Determine the [X, Y] coordinate at the center of the cell enclosing the given text.  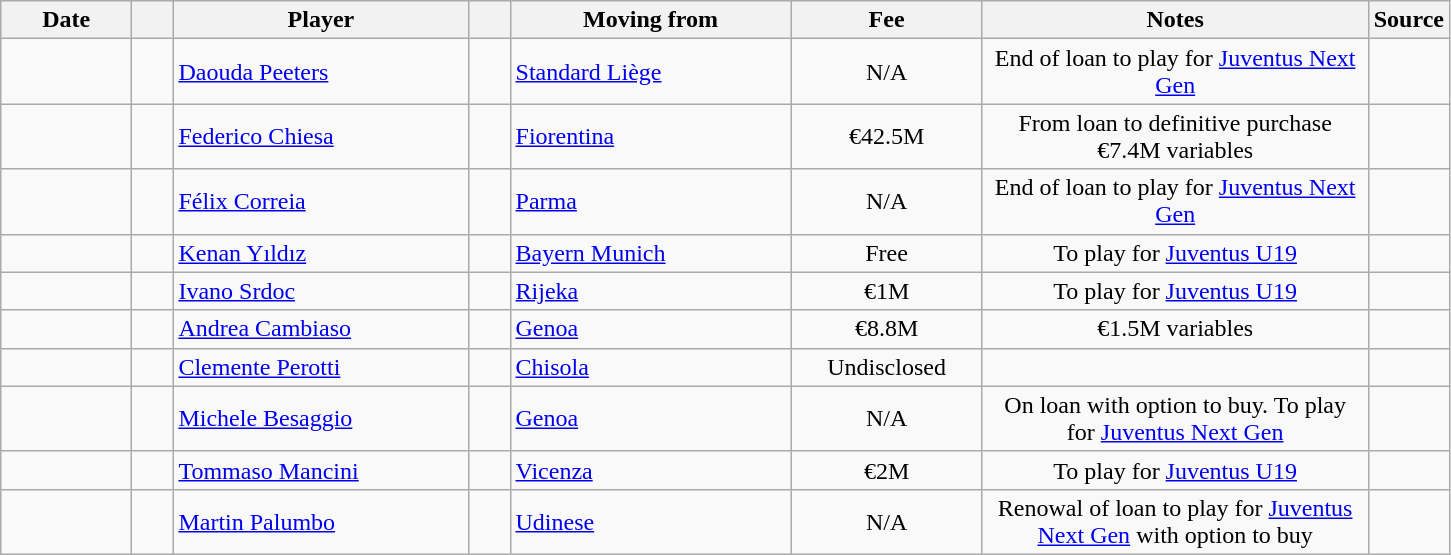
Bayern Munich [650, 253]
Free [886, 253]
Fiorentina [650, 136]
Standard Liège [650, 72]
Parma [650, 202]
From loan to definitive purchase€7.4M variables [1175, 136]
Daouda Peeters [321, 72]
€2M [886, 470]
€1.5M variables [1175, 329]
Rijeka [650, 291]
Martin Palumbo [321, 522]
Vicenza [650, 470]
Tommaso Mancini [321, 470]
Moving from [650, 20]
Kenan Yıldız [321, 253]
Félix Correia [321, 202]
€1M [886, 291]
Renowal of loan to play for Juventus Next Gen with option to buy [1175, 522]
Player [321, 20]
Fee [886, 20]
€8.8M [886, 329]
Source [1408, 20]
Chisola [650, 367]
Undisclosed [886, 367]
€42.5M [886, 136]
Andrea Cambiaso [321, 329]
Clemente Perotti [321, 367]
Udinese [650, 522]
Ivano Srdoc [321, 291]
Michele Besaggio [321, 418]
Date [66, 20]
Federico Chiesa [321, 136]
Notes [1175, 20]
On loan with option to buy. To play for Juventus Next Gen [1175, 418]
